From the cell containing the given text, extract its center point as (x, y) coordinate. 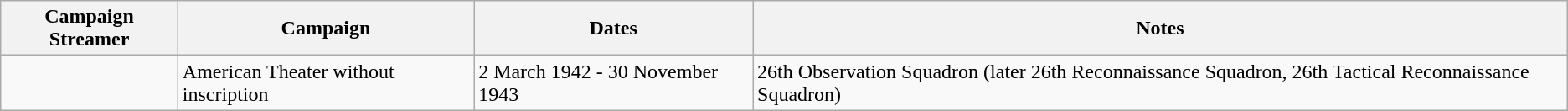
26th Observation Squadron (later 26th Reconnaissance Squadron, 26th Tactical Reconnaissance Squadron) (1161, 82)
Campaign Streamer (90, 29)
American Theater without inscription (325, 82)
Notes (1161, 29)
Campaign (325, 29)
2 March 1942 - 30 November 1943 (613, 82)
Dates (613, 29)
